Provide the (x, y) coordinate of the cell's center where the given text is located.  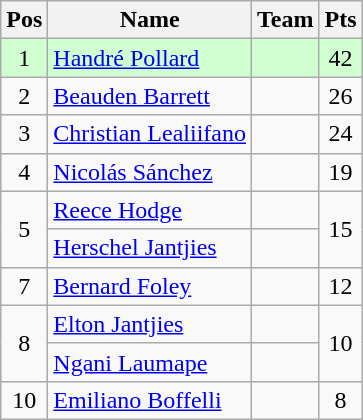
1 (24, 58)
Reece Hodge (150, 210)
Nicolás Sánchez (150, 172)
2 (24, 96)
3 (24, 134)
15 (340, 229)
Herschel Jantjies (150, 248)
Team (285, 20)
Christian Lealiifano (150, 134)
Bernard Foley (150, 286)
7 (24, 286)
Emiliano Boffelli (150, 400)
24 (340, 134)
Ngani Laumape (150, 362)
26 (340, 96)
Beauden Barrett (150, 96)
12 (340, 286)
Pts (340, 20)
Name (150, 20)
Elton Jantjies (150, 324)
Handré Pollard (150, 58)
42 (340, 58)
Pos (24, 20)
4 (24, 172)
19 (340, 172)
5 (24, 229)
